Find where the given text appears and provide that cell's center as [X, Y] coordinate. 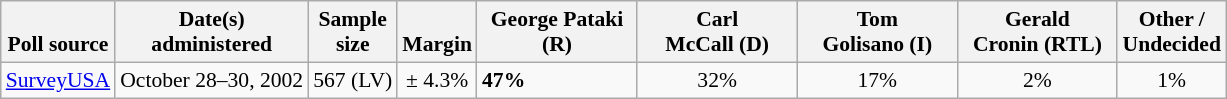
Other /Undecided [1171, 32]
567 (LV) [352, 80]
2% [1037, 80]
TomGolisano (I) [877, 32]
George Pataki(R) [557, 32]
CarlMcCall (D) [717, 32]
32% [717, 80]
Samplesize [352, 32]
SurveyUSA [58, 80]
Margin [437, 32]
October 28–30, 2002 [212, 80]
Poll source [58, 32]
1% [1171, 80]
17% [877, 80]
GeraldCronin (RTL) [1037, 32]
47% [557, 80]
± 4.3% [437, 80]
Date(s)administered [212, 32]
